Pinpoint the cell where the given text exists, returning its (x, y) midpoint coordinate. 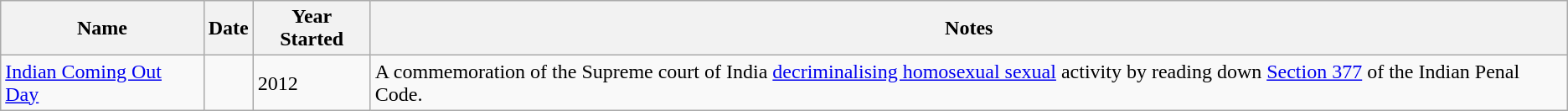
2012 (312, 82)
Name (102, 29)
Indian Coming Out Day (102, 82)
Notes (968, 29)
Year Started (312, 29)
A commemoration of the Supreme court of India decriminalising homosexual sexual activity by reading down Section 377 of the Indian Penal Code. (968, 82)
Date (228, 29)
